Output the [x, y] coordinate of the center of the cell containing the given text.  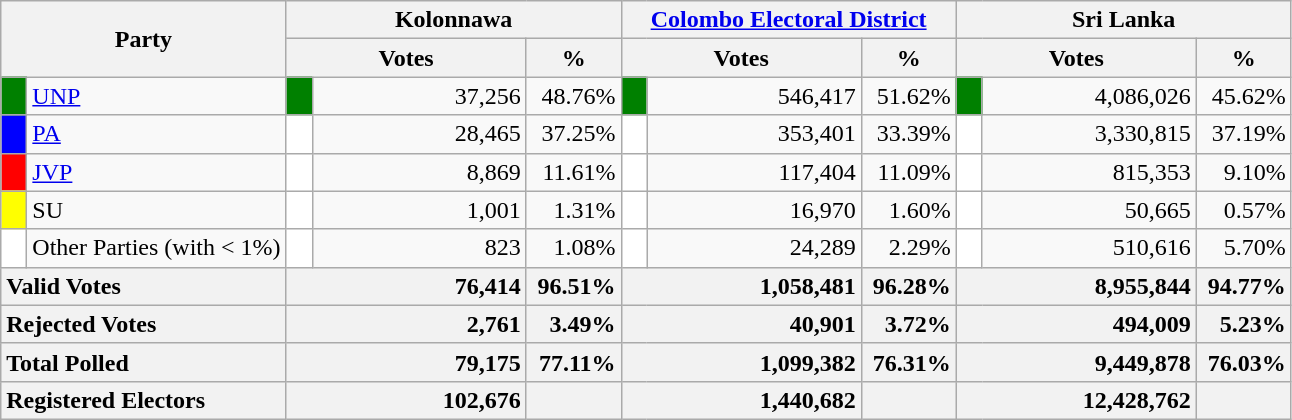
494,009 [1076, 324]
3.49% [574, 324]
9.10% [1244, 172]
1,099,382 [741, 362]
45.62% [1244, 96]
PA [156, 134]
12,428,762 [1076, 400]
353,401 [754, 134]
1.08% [574, 248]
33.39% [908, 134]
Rejected Votes [144, 324]
815,353 [1089, 172]
2.29% [908, 248]
37.19% [1244, 134]
510,616 [1089, 248]
24,289 [754, 248]
8,869 [419, 172]
51.62% [908, 96]
823 [419, 248]
2,761 [406, 324]
SU [156, 210]
94.77% [1244, 286]
37.25% [574, 134]
UNP [156, 96]
Sri Lanka [1124, 20]
Total Polled [144, 362]
Kolonnawa [454, 20]
11.61% [574, 172]
1.31% [574, 210]
Other Parties (with < 1%) [156, 248]
102,676 [406, 400]
8,955,844 [1076, 286]
1,058,481 [741, 286]
79,175 [406, 362]
546,417 [754, 96]
40,901 [741, 324]
77.11% [574, 362]
37,256 [419, 96]
76.03% [1244, 362]
48.76% [574, 96]
Party [144, 39]
1.60% [908, 210]
28,465 [419, 134]
3,330,815 [1089, 134]
0.57% [1244, 210]
Valid Votes [144, 286]
Registered Electors [144, 400]
3.72% [908, 324]
JVP [156, 172]
96.28% [908, 286]
5.70% [1244, 248]
50,665 [1089, 210]
1,440,682 [741, 400]
117,404 [754, 172]
9,449,878 [1076, 362]
1,001 [419, 210]
Colombo Electoral District [788, 20]
4,086,026 [1089, 96]
16,970 [754, 210]
11.09% [908, 172]
96.51% [574, 286]
5.23% [1244, 324]
76,414 [406, 286]
76.31% [908, 362]
